Identify which cell holds the provided text, then report its [X, Y] central coordinate. 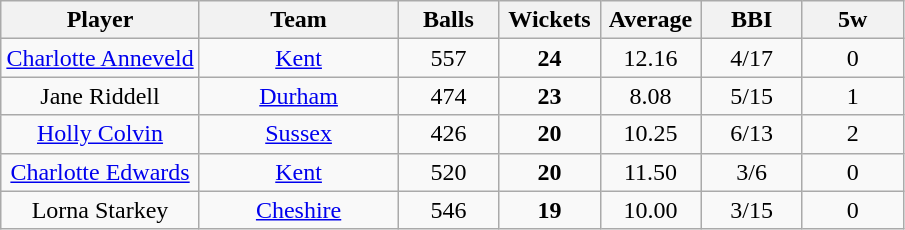
426 [448, 134]
Durham [298, 96]
4/17 [752, 58]
Lorna Starkey [100, 210]
Balls [448, 20]
8.08 [650, 96]
Team [298, 20]
23 [550, 96]
Player [100, 20]
Wickets [550, 20]
BBI [752, 20]
11.50 [650, 172]
3/6 [752, 172]
Charlotte Anneveld [100, 58]
Holly Colvin [100, 134]
10.25 [650, 134]
Sussex [298, 134]
546 [448, 210]
5w [852, 20]
Charlotte Edwards [100, 172]
2 [852, 134]
Average [650, 20]
474 [448, 96]
6/13 [752, 134]
24 [550, 58]
5/15 [752, 96]
520 [448, 172]
12.16 [650, 58]
10.00 [650, 210]
Cheshire [298, 210]
557 [448, 58]
19 [550, 210]
Jane Riddell [100, 96]
3/15 [752, 210]
1 [852, 96]
